Provide the (x, y) coordinate of the cell's center where the given text is located.  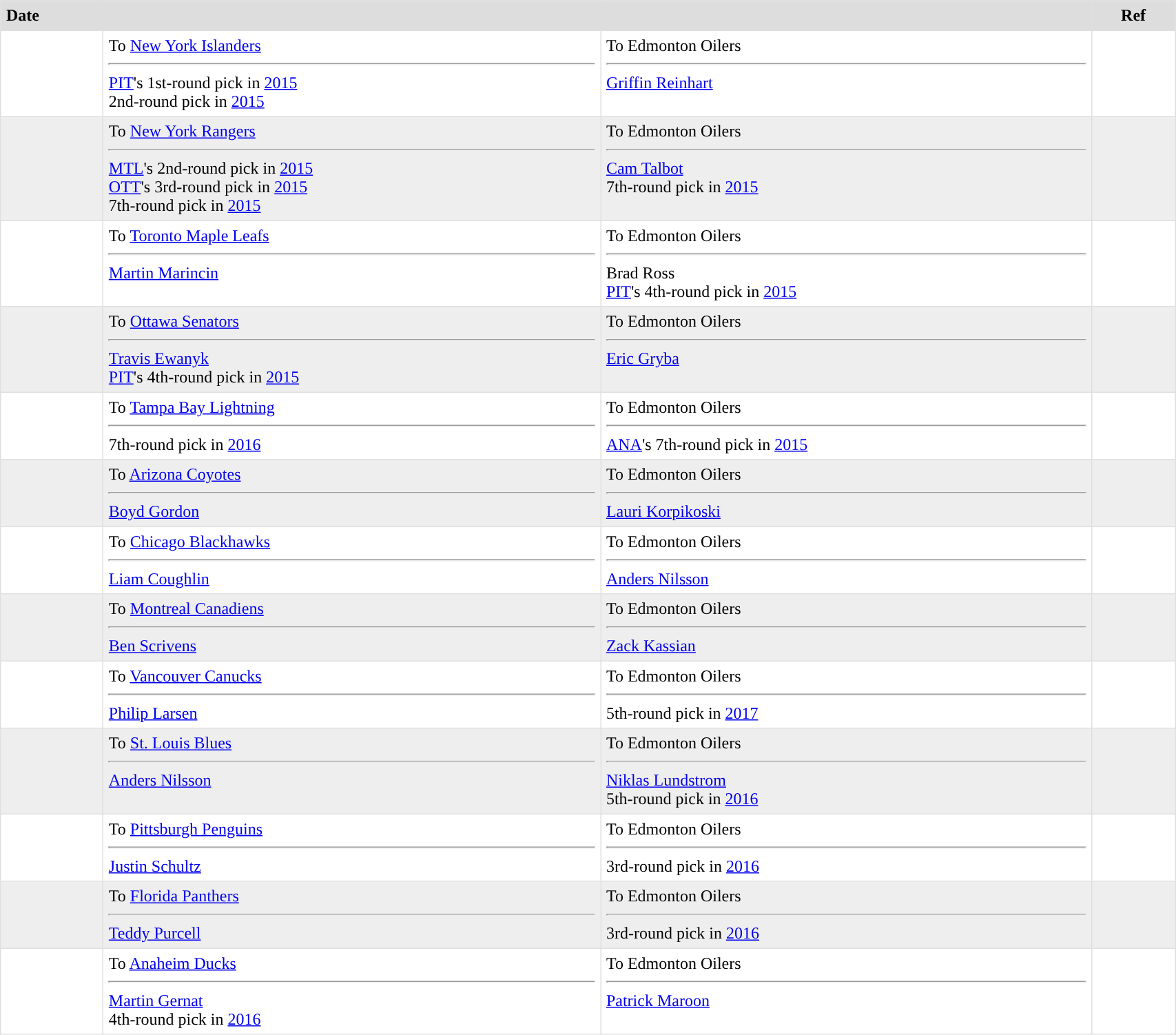
To Edmonton Oilers Niklas Lundstrom5th-round pick in 2016 (846, 771)
To New York Islanders PIT's 1st-round pick in 20152nd-round pick in 2015 (352, 73)
To Montreal Canadiens Ben Scrivens (352, 628)
Date (52, 16)
To Edmonton Oilers Eric Gryba (846, 349)
To Edmonton Oilers Griffin Reinhart (846, 73)
To Anaheim Ducks Martin Gernat4th-round pick in 2016 (352, 991)
To St. Louis Blues Anders Nilsson (352, 771)
To Edmonton Oilers Brad RossPIT's 4th-round pick in 2015 (846, 263)
Ref (1133, 16)
To Edmonton Oilers Lauri Korpikoski (846, 493)
To Ottawa Senators Travis EwanykPIT's 4th-round pick in 2015 (352, 349)
To Edmonton Oilers Patrick Maroon (846, 991)
To Chicago Blackhawks Liam Coughlin (352, 560)
To Edmonton Oilers Zack Kassian (846, 628)
To Vancouver Canucks Philip Larsen (352, 695)
To Edmonton Oilers 5th-round pick in 2017 (846, 695)
To Toronto Maple Leafs Martin Marincin (352, 263)
To Tampa Bay Lightning 7th-round pick in 2016 (352, 426)
To Florida Panthers Teddy Purcell (352, 915)
To Arizona Coyotes Boyd Gordon (352, 493)
To Edmonton Oilers Cam Talbot7th-round pick in 2015 (846, 169)
To Pittsburgh Penguins Justin Schultz (352, 848)
To Edmonton Oilers Anders Nilsson (846, 560)
To Edmonton Oilers ANA's 7th-round pick in 2015 (846, 426)
To New York Rangers MTL's 2nd-round pick in 2015OTT's 3rd-round pick in 20157th-round pick in 2015 (352, 169)
